Return the (X, Y) coordinate for the center point of the cell that contains the specified text.  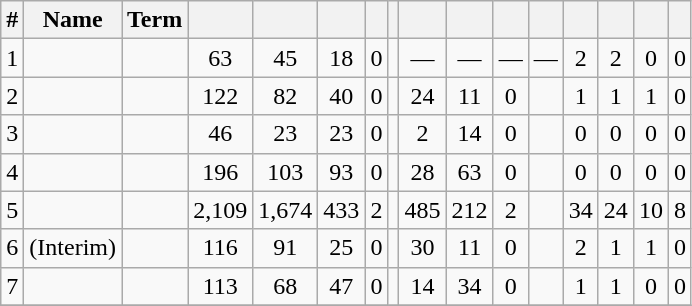
212 (470, 210)
Name (73, 20)
3 (12, 134)
113 (220, 286)
28 (422, 172)
91 (286, 248)
30 (422, 248)
Term (155, 20)
8 (680, 210)
5 (12, 210)
18 (342, 58)
10 (650, 210)
6 (12, 248)
122 (220, 96)
47 (342, 286)
196 (220, 172)
93 (342, 172)
25 (342, 248)
# (12, 20)
40 (342, 96)
82 (286, 96)
46 (220, 134)
4 (12, 172)
45 (286, 58)
2,109 (220, 210)
68 (286, 286)
1,674 (286, 210)
485 (422, 210)
7 (12, 286)
433 (342, 210)
(Interim) (73, 248)
116 (220, 248)
103 (286, 172)
